Determine the [x, y] coordinate at the center of the cell enclosing the given text.  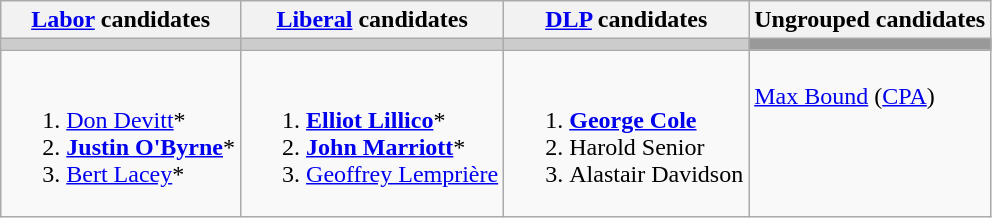
DLP candidates [626, 20]
Elliot Lillico*John Marriott*Geoffrey Lemprière [372, 134]
George ColeHarold SeniorAlastair Davidson [626, 134]
Ungrouped candidates [870, 20]
Liberal candidates [372, 20]
Labor candidates [121, 20]
Don Devitt*Justin O'Byrne*Bert Lacey* [121, 134]
Max Bound (CPA) [870, 134]
